Scan for the cell matching the given text and deliver its [x, y] coordinate at center. 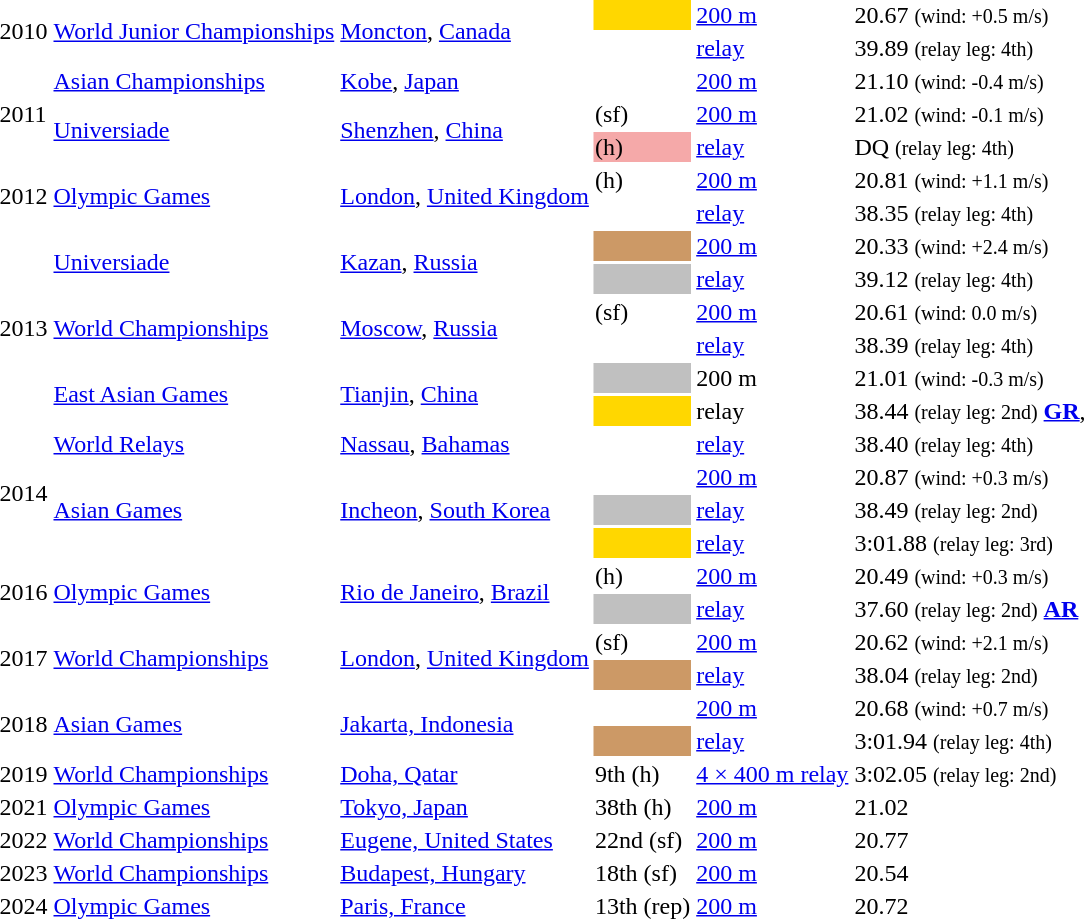
4 × 400 m relay [772, 774]
Kobe, Japan [465, 81]
Shenzhen, China [465, 130]
Rio de Janeiro, Brazil [465, 592]
Moncton, Canada [465, 32]
Jakarta, Indonesia [465, 724]
Incheon, South Korea [465, 510]
East Asian Games [194, 394]
Eugene, United States [465, 840]
38th (h) [642, 807]
Kazan, Russia [465, 262]
Tokyo, Japan [465, 807]
Budapest, Hungary [465, 873]
22nd (sf) [642, 840]
9th (h) [642, 774]
Moscow, Russia [465, 328]
Doha, Qatar [465, 774]
Tianjin, China [465, 394]
Nassau, Bahamas [465, 444]
World Relays [194, 444]
18th (sf) [642, 873]
World Junior Championships [194, 32]
Asian Championships [194, 81]
